Determine the [x, y] coordinate at the center of the cell enclosing the given text.  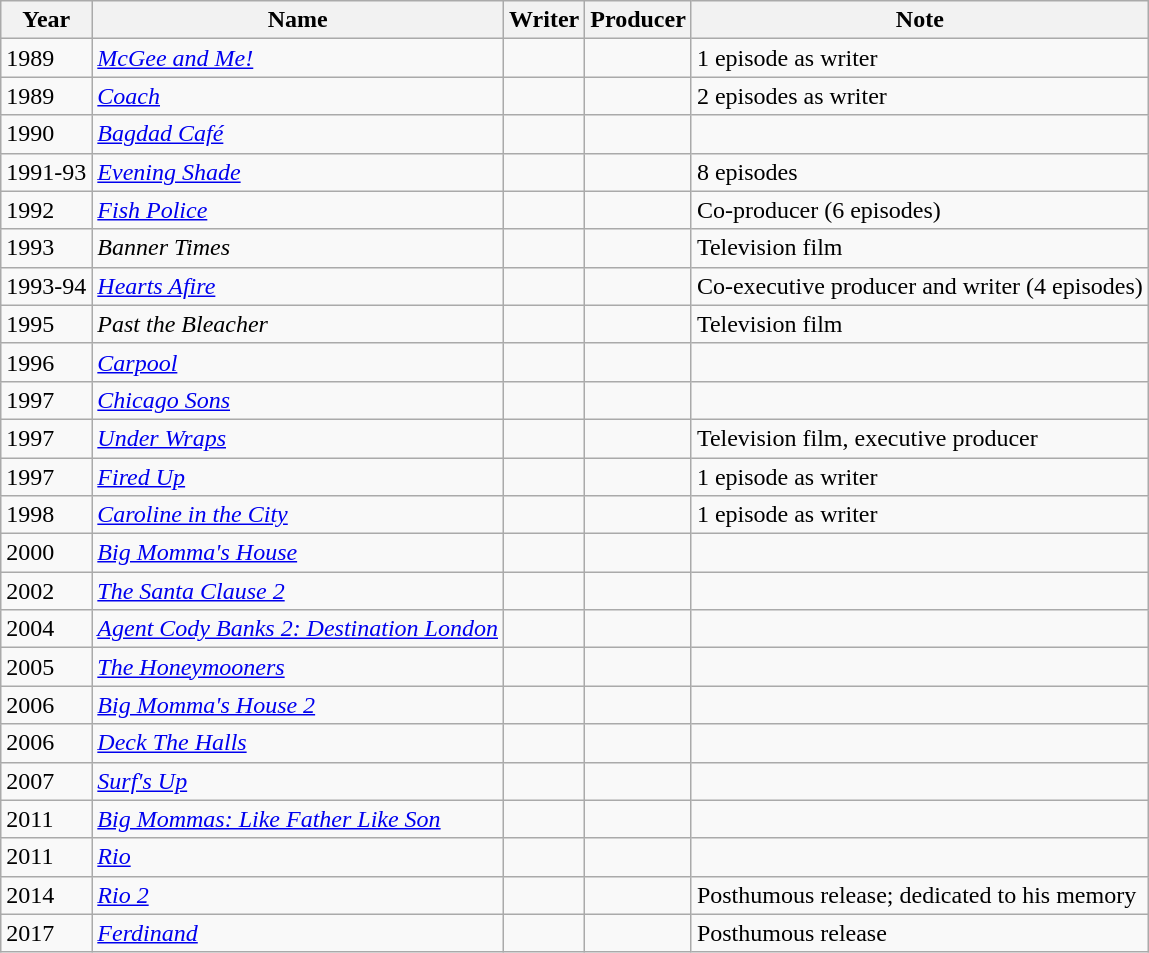
Year [46, 20]
Rio 2 [298, 895]
Posthumous release [920, 933]
1996 [46, 362]
Fish Police [298, 210]
Note [920, 20]
Big Momma's House [298, 553]
Chicago Sons [298, 400]
1995 [46, 324]
Deck The Halls [298, 743]
1992 [46, 210]
Past the Bleacher [298, 324]
Producer [638, 20]
Television film, executive producer [920, 438]
1998 [46, 515]
Big Momma's House 2 [298, 705]
2017 [46, 933]
2002 [46, 591]
Evening Shade [298, 172]
Name [298, 20]
Co-executive producer and writer (4 episodes) [920, 286]
Ferdinand [298, 933]
Rio [298, 857]
2000 [46, 553]
Caroline in the City [298, 515]
2007 [46, 781]
Agent Cody Banks 2: Destination London [298, 629]
Fired Up [298, 477]
1993-94 [46, 286]
2005 [46, 667]
The Honeymooners [298, 667]
Banner Times [298, 248]
Surf's Up [298, 781]
1991-93 [46, 172]
2 episodes as writer [920, 96]
2004 [46, 629]
Co-producer (6 episodes) [920, 210]
Bagdad Café [298, 134]
Writer [544, 20]
Posthumous release; dedicated to his memory [920, 895]
2014 [46, 895]
8 episodes [920, 172]
Big Mommas: Like Father Like Son [298, 819]
1993 [46, 248]
1990 [46, 134]
Carpool [298, 362]
The Santa Clause 2 [298, 591]
Coach [298, 96]
McGee and Me! [298, 58]
Hearts Afire [298, 286]
Under Wraps [298, 438]
